Extract the (X, Y) coordinate from the center of the cell holding the provided text.  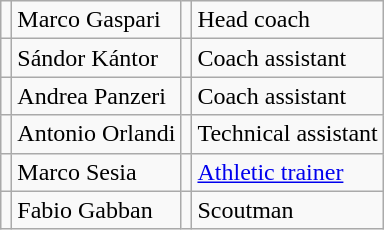
Andrea Panzeri (96, 96)
Marco Sesia (96, 172)
Marco Gaspari (96, 20)
Technical assistant (288, 134)
Fabio Gabban (96, 210)
Sándor Kántor (96, 58)
Head coach (288, 20)
Antonio Orlandi (96, 134)
Athletic trainer (288, 172)
Scoutman (288, 210)
